Output the [x, y] coordinate of the center of the cell containing the given text.  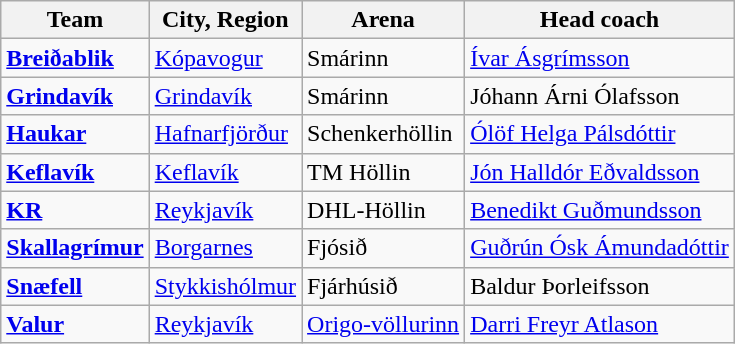
Baldur Þorleifsson [600, 286]
Head coach [600, 20]
Stykkishólmur [225, 286]
Schenkerhöllin [384, 134]
Kópavogur [225, 58]
Darri Freyr Atlason [600, 324]
Breiðablik [75, 58]
Skallagrímur [75, 248]
Jóhann Árni Ólafsson [600, 96]
City, Region [225, 20]
Haukar [75, 134]
Guðrún Ósk Ámundadóttir [600, 248]
Team [75, 20]
Borgarnes [225, 248]
Snæfell [75, 286]
Valur [75, 324]
Ólöf Helga Pálsdóttir [600, 134]
Origo-völlurinn [384, 324]
Fjósið [384, 248]
Benedikt Guðmundsson [600, 210]
DHL-Höllin [384, 210]
Jón Halldór Eðvaldsson [600, 172]
TM Höllin [384, 172]
KR [75, 210]
Arena [384, 20]
Fjárhúsið [384, 286]
Ívar Ásgrímsson [600, 58]
Hafnarfjörður [225, 134]
